From the cell containing the given text, extract its center point as [X, Y] coordinate. 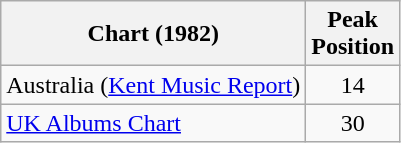
Chart (1982) [154, 34]
Australia (Kent Music Report) [154, 85]
UK Albums Chart [154, 123]
30 [353, 123]
14 [353, 85]
Peak Position [353, 34]
